Scan for the cell matching the given text and deliver its [x, y] coordinate at center. 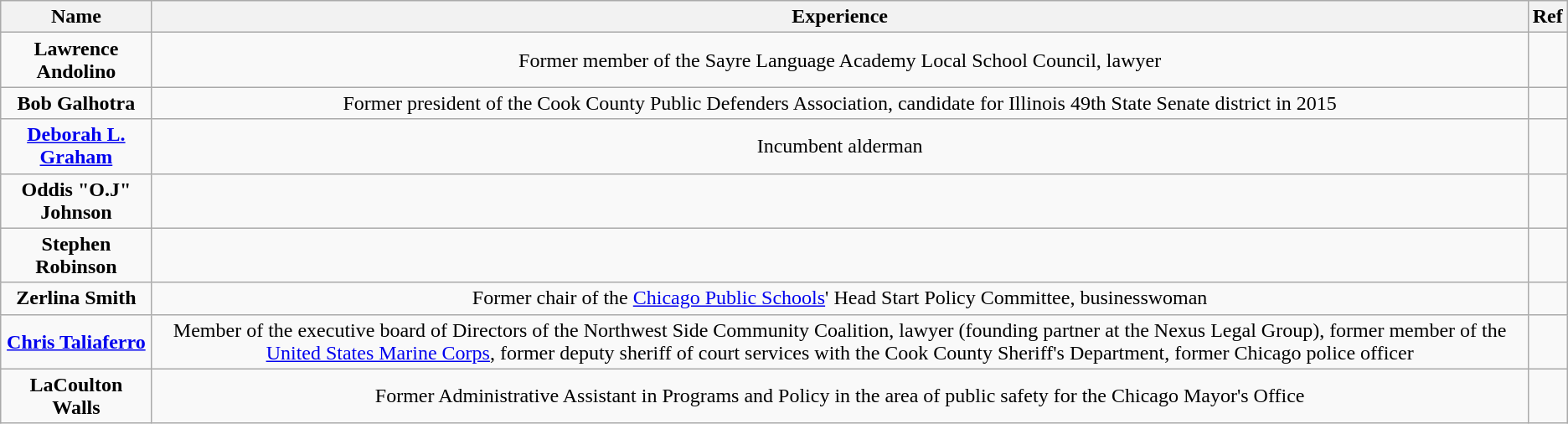
Former member of the Sayre Language Academy Local School Council, lawyer [839, 60]
Zerlina Smith [76, 298]
Name [76, 17]
LaCoulton Walls [76, 396]
Stephen Robinson [76, 255]
Chris Taliaferro [76, 342]
Bob Galhotra [76, 103]
Ref [1548, 17]
Incumbent alderman [839, 146]
Former Administrative Assistant in Programs and Policy in the area of public safety for the Chicago Mayor's Office [839, 396]
Lawrence Andolino [76, 60]
Former chair of the Chicago Public Schools' Head Start Policy Committee, businesswoman [839, 298]
Former president of the Cook County Public Defenders Association, candidate for Illinois 49th State Senate district in 2015 [839, 103]
Deborah L. Graham [76, 146]
Oddis "O.J" Johnson [76, 201]
Experience [839, 17]
